Return the (x, y) coordinate for the center point of the cell that contains the specified text.  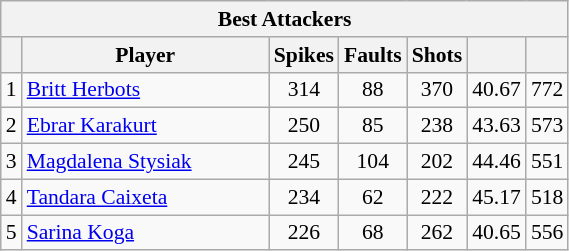
62 (373, 197)
Shots (438, 55)
573 (548, 126)
1 (12, 90)
250 (304, 126)
Magdalena Stysiak (146, 162)
2 (12, 126)
Britt Herbots (146, 90)
44.46 (496, 162)
202 (438, 162)
556 (548, 233)
551 (548, 162)
Faults (373, 55)
226 (304, 233)
772 (548, 90)
43.63 (496, 126)
Tandara Caixeta (146, 197)
4 (12, 197)
Spikes (304, 55)
88 (373, 90)
234 (304, 197)
Best Attackers (285, 19)
5 (12, 233)
245 (304, 162)
68 (373, 233)
314 (304, 90)
104 (373, 162)
370 (438, 90)
40.65 (496, 233)
3 (12, 162)
262 (438, 233)
Sarina Koga (146, 233)
Player (146, 55)
222 (438, 197)
40.67 (496, 90)
85 (373, 126)
518 (548, 197)
45.17 (496, 197)
Ebrar Karakurt (146, 126)
238 (438, 126)
